Find where the given text appears and provide that cell's center as [x, y] coordinate. 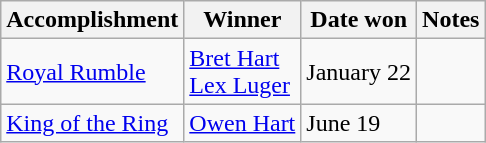
Accomplishment [92, 20]
Bret Hart Lex Luger [242, 72]
Owen Hart [242, 123]
Winner [242, 20]
King of the Ring [92, 123]
Royal Rumble [92, 72]
January 22 [359, 72]
June 19 [359, 123]
Date won [359, 20]
Notes [451, 20]
